From the cell containing the given text, extract its center point as (x, y) coordinate. 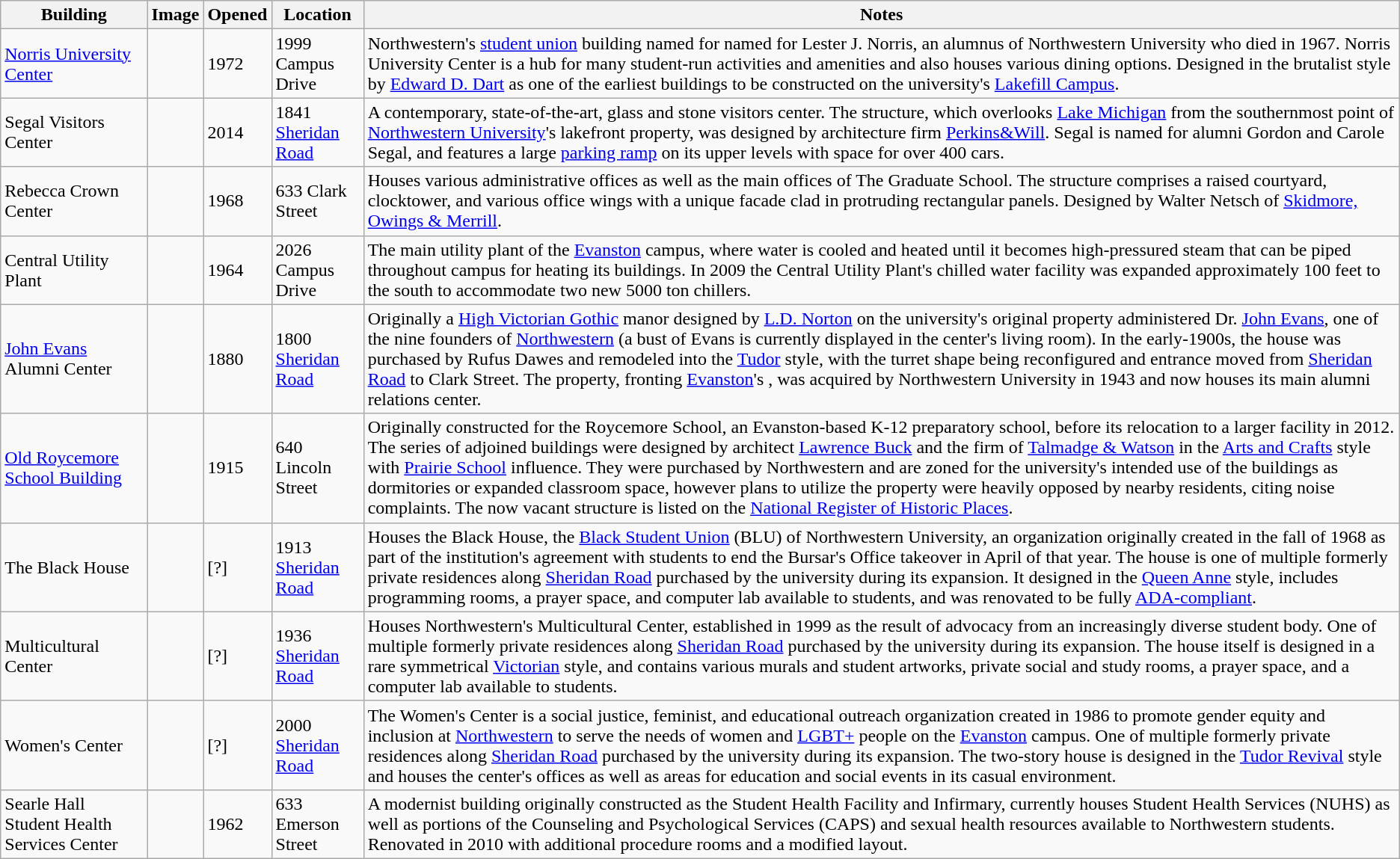
1913 Sheridan Road (317, 567)
Rebecca Crown Center (74, 201)
1968 (238, 201)
2000 Sheridan Road (317, 745)
Norris University Center (74, 64)
Segal Visitors Center (74, 132)
1962 (238, 824)
1880 (238, 359)
Notes (881, 15)
Old Roycemore School Building (74, 468)
640 Lincoln Street (317, 468)
1841 Sheridan Road (317, 132)
Image (175, 15)
1800 Sheridan Road (317, 359)
1915 (238, 468)
John Evans Alumni Center (74, 359)
1972 (238, 64)
Opened (238, 15)
Searle Hall Student Health Services Center (74, 824)
1964 (238, 270)
1936 Sheridan Road (317, 656)
2014 (238, 132)
1999 Campus Drive (317, 64)
Central Utility Plant (74, 270)
The Black House (74, 567)
633 Emerson Street (317, 824)
Multicultural Center (74, 656)
Building (74, 15)
633 Clark Street (317, 201)
Women's Center (74, 745)
Location (317, 15)
2026 Campus Drive (317, 270)
